Determine the (X, Y) coordinate at the center of the cell enclosing the given text.  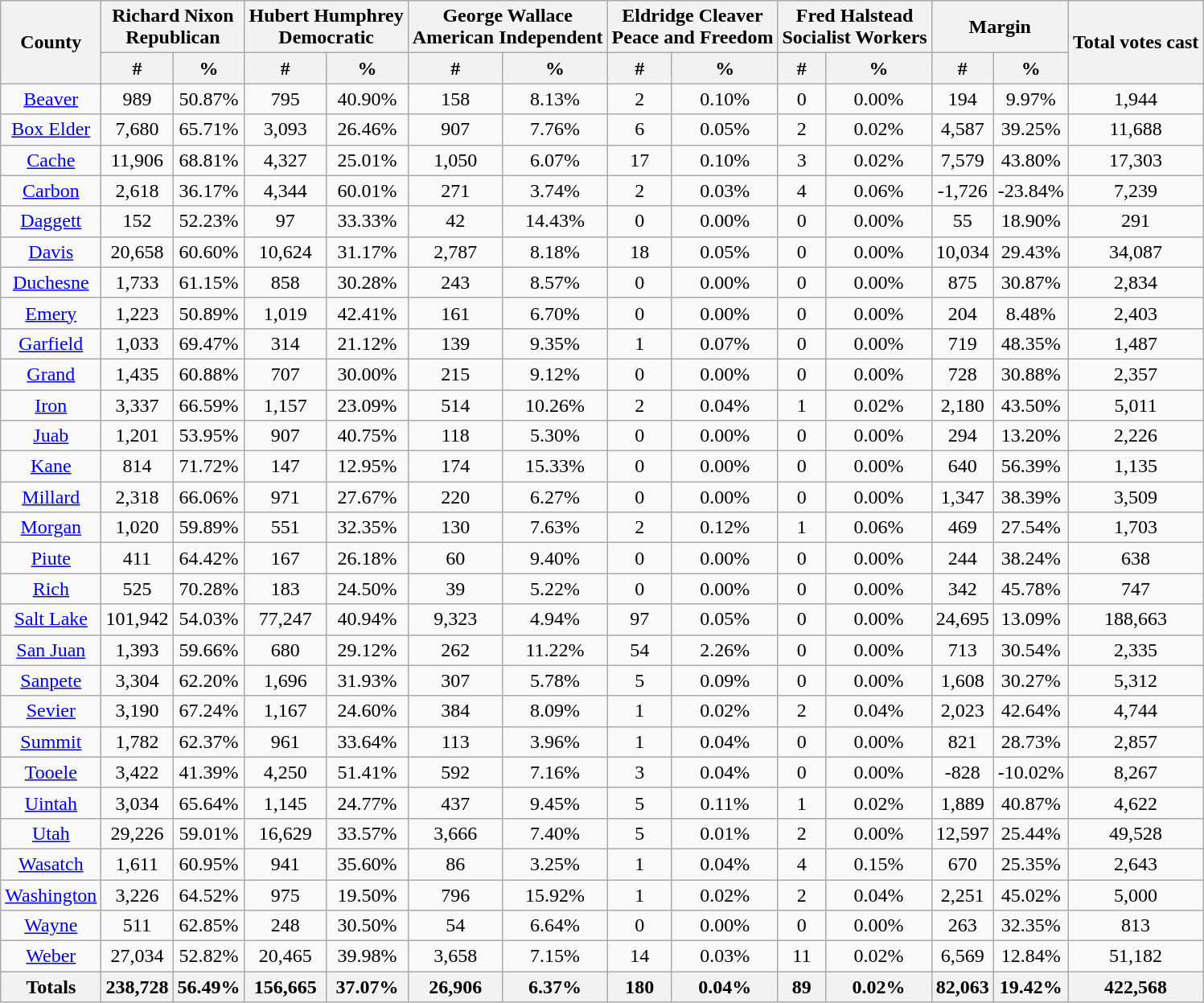
821 (962, 742)
59.66% (209, 650)
Sevier (51, 711)
220 (455, 497)
Rich (51, 589)
31.17% (368, 252)
638 (1136, 558)
4,587 (962, 129)
Piute (51, 558)
551 (286, 528)
6 (639, 129)
12.84% (1031, 956)
3,190 (137, 711)
342 (962, 589)
9.12% (555, 374)
20,465 (286, 956)
244 (962, 558)
60.60% (209, 252)
29,226 (137, 833)
4,327 (286, 160)
130 (455, 528)
3,658 (455, 956)
2,226 (1136, 436)
1,944 (1136, 99)
9.97% (1031, 99)
747 (1136, 589)
7,579 (962, 160)
62.37% (209, 742)
6.70% (555, 313)
1,050 (455, 160)
156,665 (286, 987)
62.85% (209, 926)
Carbon (51, 191)
42.41% (368, 313)
1,033 (137, 343)
813 (1136, 926)
65.71% (209, 129)
11 (802, 956)
263 (962, 926)
640 (962, 467)
180 (639, 987)
29.12% (368, 650)
3,422 (137, 772)
County (51, 42)
4,622 (1136, 803)
43.80% (1031, 160)
7.16% (555, 772)
294 (962, 436)
238,728 (137, 987)
975 (286, 895)
1,157 (286, 405)
8.13% (555, 99)
36.17% (209, 191)
713 (962, 650)
1,487 (1136, 343)
50.87% (209, 99)
Salt Lake (51, 619)
7.63% (555, 528)
Hubert HumphreyDemocratic (327, 27)
60.01% (368, 191)
795 (286, 99)
24,695 (962, 619)
215 (455, 374)
31.93% (368, 680)
27.67% (368, 497)
Millard (51, 497)
4,250 (286, 772)
41.39% (209, 772)
30.28% (368, 282)
40.87% (1031, 803)
42 (455, 221)
3.96% (555, 742)
34,087 (1136, 252)
2,857 (1136, 742)
60.88% (209, 374)
29.43% (1031, 252)
27.54% (1031, 528)
Fred HalsteadSocialist Workers (854, 27)
158 (455, 99)
961 (286, 742)
62.20% (209, 680)
728 (962, 374)
56.49% (209, 987)
113 (455, 742)
26.46% (368, 129)
Weber (51, 956)
15.92% (555, 895)
2,618 (137, 191)
719 (962, 343)
14 (639, 956)
George WallaceAmerican Independent (507, 27)
Beaver (51, 99)
9,323 (455, 619)
12,597 (962, 833)
67.24% (209, 711)
27,034 (137, 956)
8.48% (1031, 313)
8,267 (1136, 772)
2,251 (962, 895)
3,093 (286, 129)
8.09% (555, 711)
Eldridge CleaverPeace and Freedom (692, 27)
3,337 (137, 405)
82,063 (962, 987)
0.15% (878, 864)
45.78% (1031, 589)
60 (455, 558)
Wasatch (51, 864)
Morgan (51, 528)
65.64% (209, 803)
2,318 (137, 497)
5,011 (1136, 405)
1,145 (286, 803)
188,663 (1136, 619)
680 (286, 650)
0.11% (725, 803)
40.90% (368, 99)
-1,726 (962, 191)
3.74% (555, 191)
13.09% (1031, 619)
68.81% (209, 160)
1,167 (286, 711)
6.27% (555, 497)
1,703 (1136, 528)
9.40% (555, 558)
50.89% (209, 313)
3,034 (137, 803)
174 (455, 467)
10,034 (962, 252)
1,223 (137, 313)
33.64% (368, 742)
7.15% (555, 956)
-10.02% (1031, 772)
26.18% (368, 558)
271 (455, 191)
19.42% (1031, 987)
51.41% (368, 772)
66.59% (209, 405)
48.35% (1031, 343)
30.50% (368, 926)
49,528 (1136, 833)
69.47% (209, 343)
30.27% (1031, 680)
3,304 (137, 680)
291 (1136, 221)
Juab (51, 436)
1,435 (137, 374)
Wayne (51, 926)
384 (455, 711)
51,182 (1136, 956)
15.33% (555, 467)
0.09% (725, 680)
314 (286, 343)
Washington (51, 895)
Totals (51, 987)
0.12% (725, 528)
4,344 (286, 191)
6.64% (555, 926)
194 (962, 99)
54.03% (209, 619)
971 (286, 497)
77,247 (286, 619)
814 (137, 467)
64.42% (209, 558)
39 (455, 589)
5,000 (1136, 895)
55 (962, 221)
33.33% (368, 221)
161 (455, 313)
2,403 (1136, 313)
9.45% (555, 803)
33.57% (368, 833)
1,135 (1136, 467)
1,393 (137, 650)
7,680 (137, 129)
858 (286, 282)
1,782 (137, 742)
37.07% (368, 987)
6.37% (555, 987)
Emery (51, 313)
52.23% (209, 221)
24.77% (368, 803)
2,643 (1136, 864)
511 (137, 926)
18.90% (1031, 221)
941 (286, 864)
25.44% (1031, 833)
2,335 (1136, 650)
86 (455, 864)
Iron (51, 405)
Margin (1000, 27)
4,744 (1136, 711)
2,023 (962, 711)
Summit (51, 742)
5.78% (555, 680)
5.30% (555, 436)
152 (137, 221)
San Juan (51, 650)
Garfield (51, 343)
204 (962, 313)
183 (286, 589)
Grand (51, 374)
0.01% (725, 833)
39.25% (1031, 129)
Total votes cast (1136, 42)
3,226 (137, 895)
60.95% (209, 864)
2,787 (455, 252)
70.28% (209, 589)
Box Elder (51, 129)
101,942 (137, 619)
1,889 (962, 803)
39.98% (368, 956)
21.12% (368, 343)
17,303 (1136, 160)
422,568 (1136, 987)
3,666 (455, 833)
5.22% (555, 589)
707 (286, 374)
7,239 (1136, 191)
Kane (51, 467)
411 (137, 558)
11,688 (1136, 129)
9.35% (555, 343)
61.15% (209, 282)
35.60% (368, 864)
18 (639, 252)
42.64% (1031, 711)
1,611 (137, 864)
53.95% (209, 436)
514 (455, 405)
1,733 (137, 282)
64.52% (209, 895)
-23.84% (1031, 191)
Daggett (51, 221)
56.39% (1031, 467)
167 (286, 558)
40.94% (368, 619)
11,906 (137, 160)
17 (639, 160)
89 (802, 987)
-828 (962, 772)
2,357 (1136, 374)
6.07% (555, 160)
14.43% (555, 221)
525 (137, 589)
1,347 (962, 497)
40.75% (368, 436)
30.87% (1031, 282)
Cache (51, 160)
139 (455, 343)
262 (455, 650)
20,658 (137, 252)
26,906 (455, 987)
0.07% (725, 343)
2,180 (962, 405)
118 (455, 436)
59.01% (209, 833)
3.25% (555, 864)
13.20% (1031, 436)
25.35% (1031, 864)
45.02% (1031, 895)
43.50% (1031, 405)
1,019 (286, 313)
Davis (51, 252)
1,696 (286, 680)
10.26% (555, 405)
592 (455, 772)
30.88% (1031, 374)
4.94% (555, 619)
59.89% (209, 528)
19.50% (368, 895)
2,834 (1136, 282)
Duchesne (51, 282)
Utah (51, 833)
66.06% (209, 497)
24.60% (368, 711)
10,624 (286, 252)
2.26% (725, 650)
30.54% (1031, 650)
11.22% (555, 650)
1,020 (137, 528)
243 (455, 282)
437 (455, 803)
38.24% (1031, 558)
147 (286, 467)
Richard NixonRepublican (173, 27)
38.39% (1031, 497)
Uintah (51, 803)
1,608 (962, 680)
12.95% (368, 467)
Tooele (51, 772)
989 (137, 99)
796 (455, 895)
8.18% (555, 252)
6,569 (962, 956)
16,629 (286, 833)
71.72% (209, 467)
1,201 (137, 436)
307 (455, 680)
7.40% (555, 833)
Sanpete (51, 680)
52.82% (209, 956)
670 (962, 864)
248 (286, 926)
8.57% (555, 282)
25.01% (368, 160)
875 (962, 282)
24.50% (368, 589)
5,312 (1136, 680)
23.09% (368, 405)
7.76% (555, 129)
28.73% (1031, 742)
3,509 (1136, 497)
469 (962, 528)
30.00% (368, 374)
